Pinpoint the cell where the given text exists, returning its (x, y) midpoint coordinate. 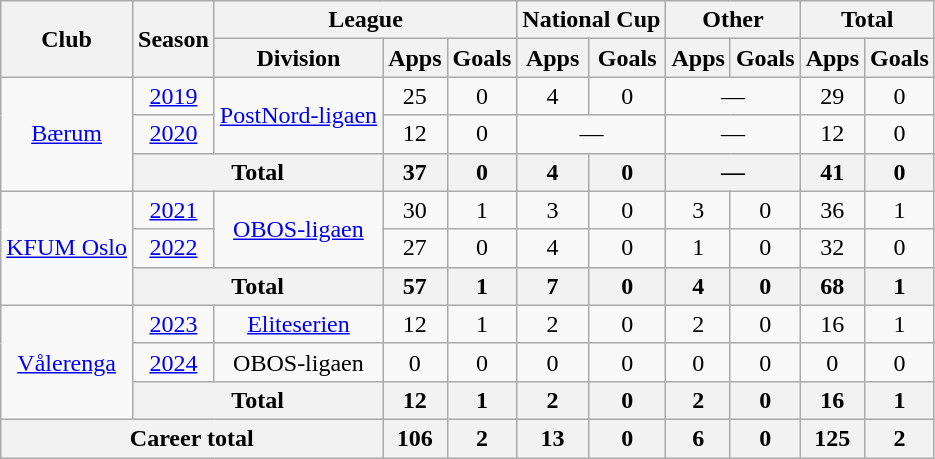
Vålerenga (67, 362)
PostNord-ligaen (298, 115)
57 (415, 286)
2021 (174, 210)
2023 (174, 324)
32 (832, 248)
Club (67, 39)
2019 (174, 96)
Eliteserien (298, 324)
106 (415, 438)
6 (698, 438)
41 (832, 172)
2024 (174, 362)
National Cup (592, 20)
Bærum (67, 134)
2022 (174, 248)
125 (832, 438)
Season (174, 39)
30 (415, 210)
7 (553, 286)
37 (415, 172)
68 (832, 286)
27 (415, 248)
Career total (192, 438)
36 (832, 210)
KFUM Oslo (67, 248)
29 (832, 96)
League (366, 20)
Other (733, 20)
25 (415, 96)
2020 (174, 134)
Division (298, 58)
13 (553, 438)
